Find where the given text appears and provide that cell's center as (x, y) coordinate. 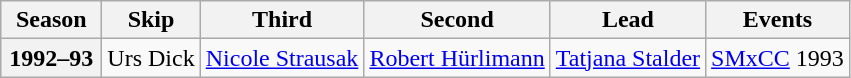
Lead (628, 20)
Third (282, 20)
Skip (151, 20)
Events (778, 20)
Urs Dick (151, 58)
SMxCC 1993 (778, 58)
1992–93 (52, 58)
Tatjana Stalder (628, 58)
Robert Hürlimann (457, 58)
Second (457, 20)
Nicole Strausak (282, 58)
Season (52, 20)
